Scan for the cell matching the given text and deliver its [x, y] coordinate at center. 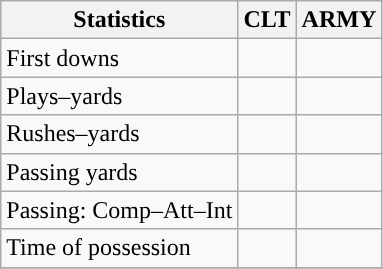
CLT [267, 20]
Passing yards [120, 172]
First downs [120, 58]
Statistics [120, 20]
Time of possession [120, 248]
Rushes–yards [120, 134]
Passing: Comp–Att–Int [120, 210]
Plays–yards [120, 96]
ARMY [339, 20]
